Output the [X, Y] coordinate of the center of the cell containing the given text.  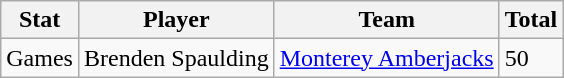
50 [531, 58]
Stat [40, 20]
Brenden Spaulding [176, 58]
Games [40, 58]
Total [531, 20]
Monterey Amberjacks [386, 58]
Team [386, 20]
Player [176, 20]
